Detect which cell encompasses the target text, then output its [x, y] center coordinate. 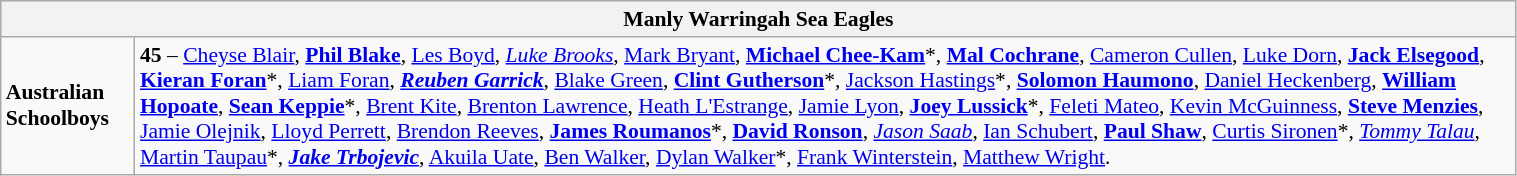
Manly Warringah Sea Eagles [758, 19]
Australian Schoolboys [68, 106]
